Capture the cell that displays the provided text and extract its (x, y) central coordinate. 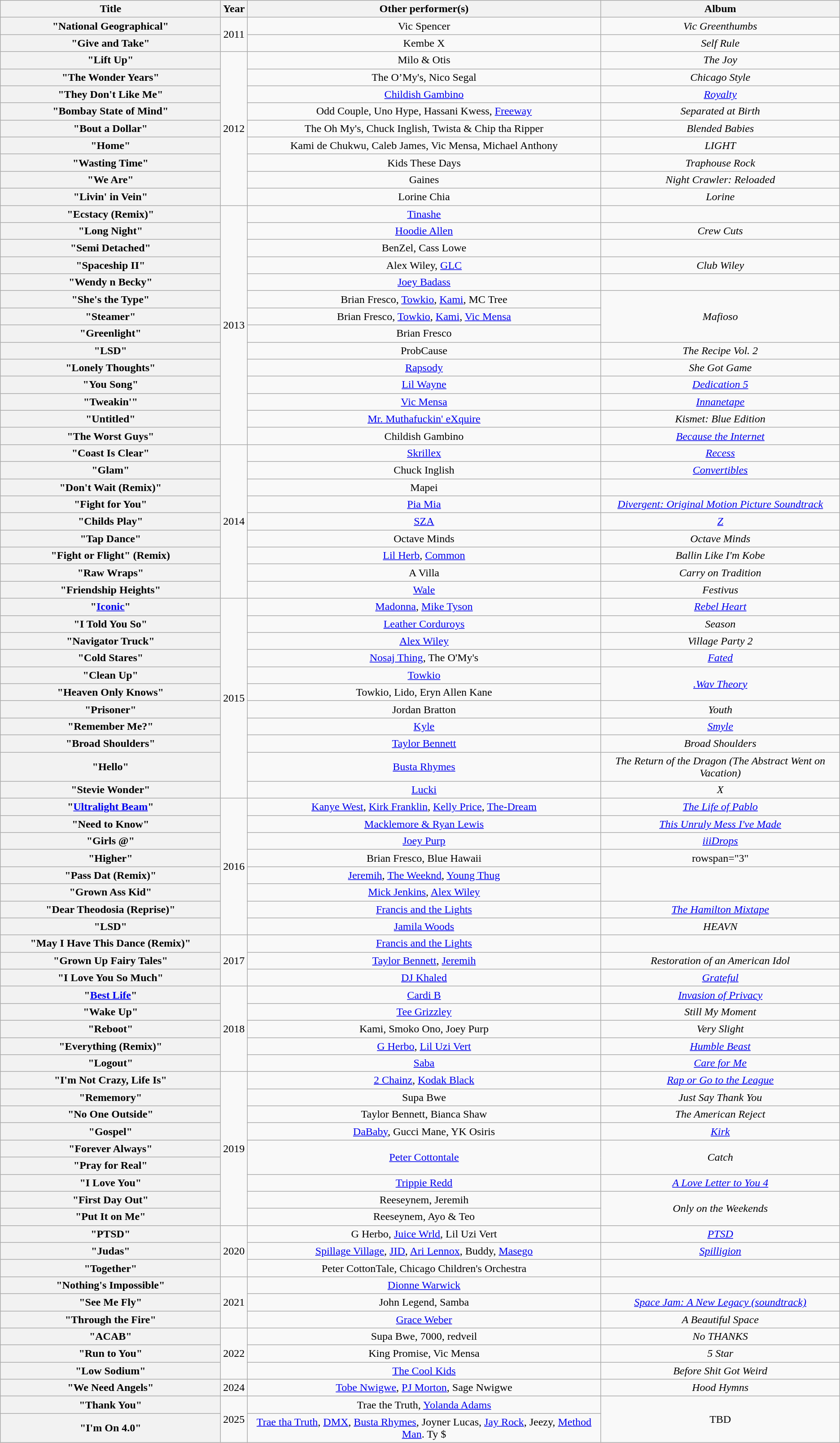
Towkio (424, 675)
Brian Fresco (424, 333)
"Forever Always" (110, 1149)
A Love Letter to You 4 (720, 1183)
Crew Cuts (720, 231)
"Friendship Heights" (110, 590)
"Ultralight Beam" (110, 807)
Catch (720, 1157)
"I'm On 4.0" (110, 1428)
G Herbo, Lil Uzi Vert (424, 1046)
iiiDrops (720, 841)
"Livin' in Vein" (110, 197)
Kismet: Blue Edition (720, 419)
Kami de Chukwu, Caleb James, Vic Mensa, Michael Anthony (424, 145)
"Reboot" (110, 1029)
"Hello" (110, 767)
Other performer(s) (424, 9)
Taylor Bennett, Jeremih (424, 961)
G Herbo, Juice Wrld, Lil Uzi Vert (424, 1234)
"Broad Shoulders" (110, 743)
2015 (234, 698)
Kirk (720, 1132)
"Don't Wait (Remix)" (110, 487)
Pia Mia (424, 504)
Fated (720, 658)
DaBaby, Gucci Mane, YK Osiris (424, 1132)
Supa Bwe, 7000, redveil (424, 1337)
A Villa (424, 573)
Album (720, 9)
Trae tha Truth, DMX, Busta Rhymes, Joyner Lucas, Jay Rock, Jeezy, Method Man. Ty $ (424, 1428)
"Judas" (110, 1251)
"Wendy n Becky" (110, 282)
The Life of Pablo (720, 807)
Kembe X (424, 43)
Hoodie Allen (424, 231)
Vic Mensa (424, 402)
"Need to Know" (110, 824)
Blended Babies (720, 128)
Just Say Thank You (720, 1097)
LIGHT (720, 145)
Ballin Like I'm Kobe (720, 556)
Taylor Bennett (424, 743)
"Thank You" (110, 1405)
Odd Couple, Uno Hype, Hassani Kwess, Freeway (424, 111)
"Pray for Real" (110, 1166)
"Together" (110, 1268)
"Fight for You" (110, 504)
The Hamilton Mixtape (720, 909)
Youth (720, 709)
2018 (234, 1029)
Lucki (424, 790)
Lil Wayne (424, 385)
Humble Beast (720, 1046)
Nosaj Thing, The O'My's (424, 658)
Chuck Inglish (424, 470)
2021 (234, 1302)
"Stevie Wonder" (110, 790)
Very Slight (720, 1029)
5 Star (720, 1354)
King Promise, Vic Mensa (424, 1354)
"The Wonder Years" (110, 77)
2025 (234, 1419)
Cardi B (424, 995)
Busta Rhymes (424, 767)
DJ Khaled (424, 978)
BenZel, Cass Lowe (424, 248)
Rebel Heart (720, 607)
ProbCause (424, 351)
2014 (234, 522)
John Legend, Samba (424, 1302)
"Remember Me?" (110, 726)
"Give and Take" (110, 43)
Hood Hymns (720, 1388)
Royalty (720, 94)
Night Crawler: Reloaded (720, 180)
"First Day Out" (110, 1200)
"She's the Type" (110, 299)
Lil Herb, Common (424, 556)
The O’My's, Nico Segal (424, 77)
2024 (234, 1388)
This Unruly Mess I've Made (720, 824)
Jamila Woods (424, 926)
Lorine Chia (424, 197)
"Put It on Me" (110, 1217)
Innanetape (720, 402)
Trippie Redd (424, 1183)
Taylor Bennett, Bianca Shaw (424, 1114)
Alex Wiley, GLC (424, 265)
Kanye West, Kirk Franklin, Kelly Price, The-Dream (424, 807)
"Lift Up" (110, 60)
"I Love You" (110, 1183)
"Run to You" (110, 1354)
2013 (234, 325)
2022 (234, 1354)
"Rememory" (110, 1097)
The Oh My's, Chuck Inglish, Twista & Chip tha Ripper (424, 128)
Reeseynem, Ayo & Teo (424, 1217)
Alex Wiley (424, 641)
.Wav Theory (720, 684)
Macklemore & Ryan Lewis (424, 824)
Recess (720, 453)
Mafioso (720, 316)
Lorine (720, 197)
Supa Bwe (424, 1097)
Smyle (720, 726)
Separated at Birth (720, 111)
Vic Greenthumbs (720, 26)
Jordan Bratton (424, 709)
"ACAB" (110, 1337)
"Wasting Time" (110, 162)
Reeseynem, Jeremih (424, 1200)
2011 (234, 35)
"Spaceship II" (110, 265)
"Semi Detached" (110, 248)
Jeremih, The Weeknd, Young Thug (424, 875)
Carry on Tradition (720, 573)
Before Shit Got Weird (720, 1371)
Convertibles (720, 470)
"Untitled" (110, 419)
Brian Fresco, Towkio, Kami, MC Tree (424, 299)
Restoration of an American Idol (720, 961)
Space Jam: A New Legacy (soundtrack) (720, 1302)
Spilligion (720, 1251)
"Greenlight" (110, 333)
Trae the Truth, Yolanda Adams (424, 1405)
"Coast Is Clear" (110, 453)
Still My Moment (720, 1012)
Brian Fresco, Towkio, Kami, Vic Mensa (424, 316)
"Bombay State of Mind" (110, 111)
Kids These Days (424, 162)
rowspan="3" (720, 858)
"Bout a Dollar" (110, 128)
"May I Have This Dance (Remix)" (110, 943)
"Girls @" (110, 841)
"Iconic" (110, 607)
Rap or Go to the League (720, 1080)
Year (234, 9)
Traphouse Rock (720, 162)
"Long Night" (110, 231)
Joey Badass (424, 282)
Tee Grizzley (424, 1012)
"Fight or Flight" (Remix) (110, 556)
Mr. Muthafuckin' eXquire (424, 419)
HEAVN (720, 926)
"Logout" (110, 1063)
The American Reject (720, 1114)
"Glam" (110, 470)
"Heaven Only Knows" (110, 692)
Leather Corduroys (424, 624)
"Tap Dance" (110, 539)
Invasion of Privacy (720, 995)
"Higher" (110, 858)
Care for Me (720, 1063)
"Wake Up" (110, 1012)
Brian Fresco, Blue Hawaii (424, 858)
Dionne Warwick (424, 1285)
"Raw Wraps" (110, 573)
"You Song" (110, 385)
"Childs Play" (110, 522)
Peter CottonTale, Chicago Children's Orchestra (424, 1268)
"See Me Fly" (110, 1302)
"No One Outside" (110, 1114)
2020 (234, 1251)
SZA (424, 522)
"Clean Up" (110, 675)
"Dear Theodosia (Reprise)" (110, 909)
Divergent: Original Motion Picture Soundtrack (720, 504)
Mick Jenkins, Alex Wiley (424, 892)
Tinashe (424, 214)
Grateful (720, 978)
"Steamer" (110, 316)
The Joy (720, 60)
No THANKS (720, 1337)
2019 (234, 1149)
"Low Sodium" (110, 1371)
"I Told You So" (110, 624)
Skrillex (424, 453)
"PTSD" (110, 1234)
Towkio, Lido, Eryn Allen Kane (424, 692)
The Recipe Vol. 2 (720, 351)
Because the Internet (720, 436)
TBD (720, 1419)
The Cool Kids (424, 1371)
"Grown Up Fairy Tales" (110, 961)
"Home" (110, 145)
"Everything (Remix)" (110, 1046)
"Pass Dat (Remix)" (110, 875)
Vic Spencer (424, 26)
A Beautiful Space (720, 1319)
2016 (234, 867)
"We Are" (110, 180)
Dedication 5 (720, 385)
"Prisoner" (110, 709)
2 Chainz, Kodak Black (424, 1080)
The Return of the Dragon (The Abstract Went on Vacation) (720, 767)
Title (110, 9)
"They Don't Like Me" (110, 94)
Season (720, 624)
"Cold Stares" (110, 658)
Self Rule (720, 43)
Joey Purp (424, 841)
"Best Life" (110, 995)
2017 (234, 961)
"I Love You So Much" (110, 978)
"I'm Not Crazy, Life Is" (110, 1080)
"Nothing's Impossible" (110, 1285)
X (720, 790)
"We Need Angels" (110, 1388)
Festivus (720, 590)
Z (720, 522)
Kami, Smoko Ono, Joey Purp (424, 1029)
Madonna, Mike Tyson (424, 607)
"Tweakin'" (110, 402)
Broad Shoulders (720, 743)
"Lonely Thoughts" (110, 368)
She Got Game (720, 368)
Peter Cottontale (424, 1157)
"The Worst Guys" (110, 436)
"Through the Fire" (110, 1319)
Spillage Village, JID, Ari Lennox, Buddy, Masego (424, 1251)
Milo & Otis (424, 60)
Grace Weber (424, 1319)
Rapsody (424, 368)
"National Geographical" (110, 26)
Kyle (424, 726)
PTSD (720, 1234)
Mapei (424, 487)
Only on the Weekends (720, 1208)
Club Wiley (720, 265)
"Ecstacy (Remix)" (110, 214)
Chicago Style (720, 77)
"Grown Ass Kid" (110, 892)
"Gospel" (110, 1132)
Gaines (424, 180)
Village Party 2 (720, 641)
Tobe Nwigwe, PJ Morton, Sage Nwigwe (424, 1388)
2012 (234, 128)
"Navigator Truck" (110, 641)
Wale (424, 590)
Saba (424, 1063)
